For the text-containing cell, return its midpoint in [X, Y] coordinate format. 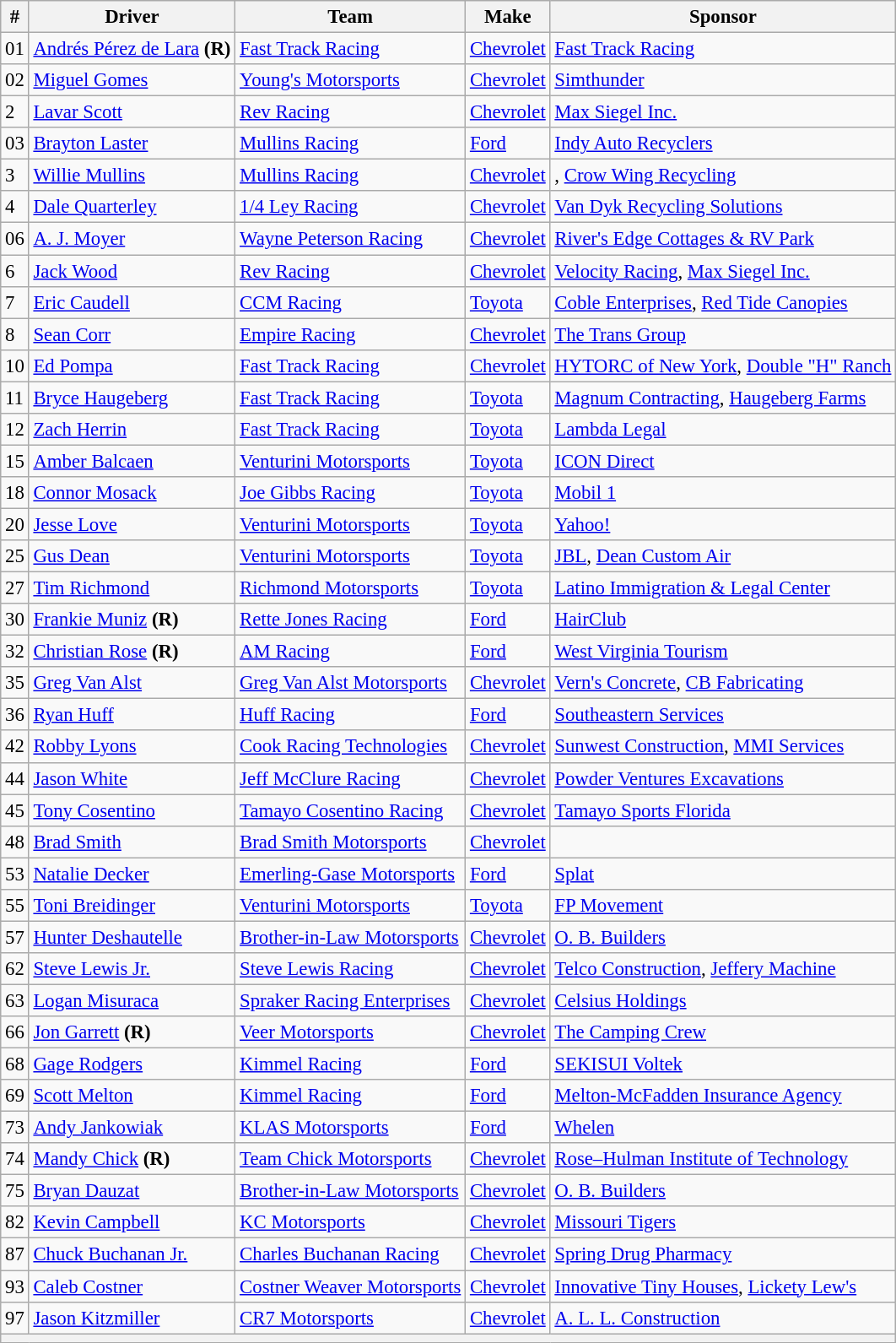
Willie Mullins [132, 176]
20 [15, 524]
Ed Pompa [132, 366]
# [15, 17]
Ryan Huff [132, 715]
Sunwest Construction, MMI Services [723, 747]
11 [15, 398]
Connor Mosack [132, 493]
CR7 Motorsports [351, 1318]
Steve Lewis Jr. [132, 969]
Tamayo Sports Florida [723, 810]
Gus Dean [132, 556]
Indy Auto Recyclers [723, 144]
Mandy Chick (R) [132, 1159]
Mobil 1 [723, 493]
Charles Buchanan Racing [351, 1254]
Rette Jones Racing [351, 620]
Brad Smith [132, 842]
Hunter Deshautelle [132, 937]
6 [15, 271]
Tamayo Cosentino Racing [351, 810]
Celsius Holdings [723, 1000]
HairClub [723, 620]
Toni Breidinger [132, 906]
57 [15, 937]
Magnum Contracting, Haugeberg Farms [723, 398]
3 [15, 176]
Empire Racing [351, 334]
Kevin Campbell [132, 1223]
Caleb Costner [132, 1286]
SEKISUI Voltek [723, 1064]
Whelen [723, 1128]
1/4 Ley Racing [351, 207]
Veer Motorsports [351, 1032]
69 [15, 1096]
Natalie Decker [132, 874]
73 [15, 1128]
Powder Ventures Excavations [723, 778]
97 [15, 1318]
Team [351, 17]
75 [15, 1191]
55 [15, 906]
KLAS Motorsports [351, 1128]
AM Racing [351, 652]
Zach Herrin [132, 430]
35 [15, 683]
63 [15, 1000]
82 [15, 1223]
A. L. L. Construction [723, 1318]
Splat [723, 874]
Christian Rose (R) [132, 652]
Vern's Concrete, CB Fabricating [723, 683]
Richmond Motorsports [351, 588]
68 [15, 1064]
Spring Drug Pharmacy [723, 1254]
Lambda Legal [723, 430]
Logan Misuraca [132, 1000]
Greg Van Alst Motorsports [351, 683]
02 [15, 80]
Young's Motorsports [351, 80]
48 [15, 842]
10 [15, 366]
Spraker Racing Enterprises [351, 1000]
03 [15, 144]
Van Dyk Recycling Solutions [723, 207]
01 [15, 49]
Greg Van Alst [132, 683]
8 [15, 334]
30 [15, 620]
The Camping Crew [723, 1032]
Robby Lyons [132, 747]
A. J. Moyer [132, 239]
West Virginia Tourism [723, 652]
Jason Kitzmiller [132, 1318]
12 [15, 430]
Velocity Racing, Max Siegel Inc. [723, 271]
25 [15, 556]
Brayton Laster [132, 144]
Andrés Pérez de Lara (R) [132, 49]
Simthunder [723, 80]
Brad Smith Motorsports [351, 842]
87 [15, 1254]
Miguel Gomes [132, 80]
53 [15, 874]
Costner Weaver Motorsports [351, 1286]
River's Edge Cottages & RV Park [723, 239]
4 [15, 207]
93 [15, 1286]
Steve Lewis Racing [351, 969]
Joe Gibbs Racing [351, 493]
FP Movement [723, 906]
45 [15, 810]
15 [15, 461]
Jeff McClure Racing [351, 778]
Tony Cosentino [132, 810]
Scott Melton [132, 1096]
Southeastern Services [723, 715]
Lavar Scott [132, 112]
Frankie Muniz (R) [132, 620]
62 [15, 969]
36 [15, 715]
74 [15, 1159]
Driver [132, 17]
Andy Jankowiak [132, 1128]
Jack Wood [132, 271]
Telco Construction, Jeffery Machine [723, 969]
CCM Racing [351, 302]
42 [15, 747]
27 [15, 588]
Coble Enterprises, Red Tide Canopies [723, 302]
7 [15, 302]
Yahoo! [723, 524]
66 [15, 1032]
Rose–Hulman Institute of Technology [723, 1159]
Cook Racing Technologies [351, 747]
Melton-McFadden Insurance Agency [723, 1096]
Eric Caudell [132, 302]
Gage Rodgers [132, 1064]
Emerling-Gase Motorsports [351, 874]
18 [15, 493]
, Crow Wing Recycling [723, 176]
Wayne Peterson Racing [351, 239]
44 [15, 778]
Tim Richmond [132, 588]
Jesse Love [132, 524]
Amber Balcaen [132, 461]
Chuck Buchanan Jr. [132, 1254]
06 [15, 239]
Latino Immigration & Legal Center [723, 588]
Missouri Tigers [723, 1223]
Jon Garrett (R) [132, 1032]
Innovative Tiny Houses, Lickety Lew's [723, 1286]
Team Chick Motorsports [351, 1159]
32 [15, 652]
Make [508, 17]
Bryce Haugeberg [132, 398]
Jason White [132, 778]
Dale Quarterley [132, 207]
Huff Racing [351, 715]
Bryan Dauzat [132, 1191]
KC Motorsports [351, 1223]
Max Siegel Inc. [723, 112]
Sean Corr [132, 334]
JBL, Dean Custom Air [723, 556]
Sponsor [723, 17]
2 [15, 112]
The Trans Group [723, 334]
HYTORC of New York, Double "H" Ranch [723, 366]
ICON Direct [723, 461]
